Determine the [x, y] coordinate at the center of the cell enclosing the given text.  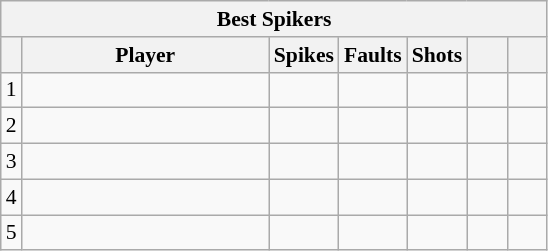
Faults [373, 55]
4 [12, 197]
Spikes [304, 55]
2 [12, 126]
Shots [438, 55]
1 [12, 90]
Best Spikers [274, 19]
Player [146, 55]
5 [12, 233]
3 [12, 162]
